Identify which cell holds the provided text, then report its (x, y) central coordinate. 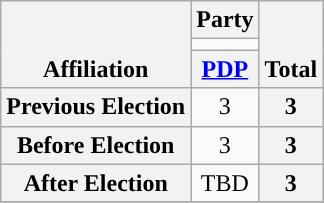
After Election (96, 183)
PDP (225, 69)
Previous Election (96, 107)
Total (291, 44)
TBD (225, 183)
Affiliation (96, 44)
Party (225, 20)
Before Election (96, 145)
